Return [x, y] of the center of cell containing provided text 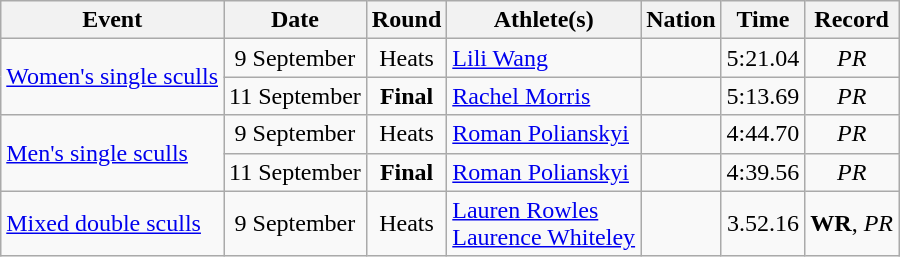
WR, PR [852, 224]
Women's single sculls [112, 77]
Date [296, 20]
3.52.16 [763, 224]
Event [112, 20]
Round [406, 20]
Mixed double sculls [112, 224]
5:21.04 [763, 58]
4:39.56 [763, 172]
4:44.70 [763, 134]
5:13.69 [763, 96]
Lili Wang [544, 58]
Lauren RowlesLaurence Whiteley [544, 224]
Nation [681, 20]
Men's single sculls [112, 153]
Athlete(s) [544, 20]
Time [763, 20]
Record [852, 20]
Rachel Morris [544, 96]
